From the cell containing the given text, extract its center point as (X, Y) coordinate. 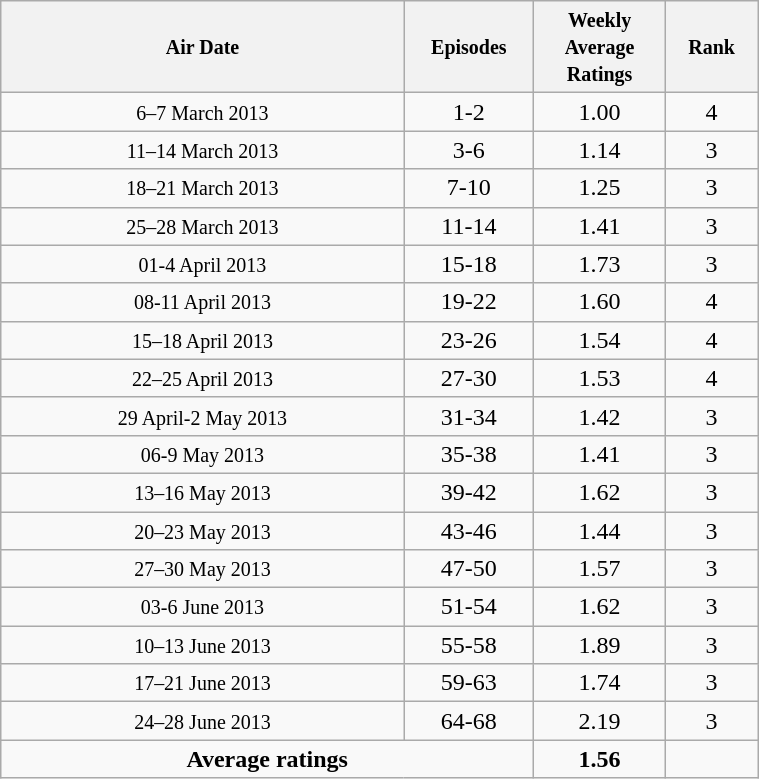
10–13 June 2013 (202, 645)
25–28 March 2013 (202, 226)
39-42 (468, 492)
06-9 May 2013 (202, 454)
1.42 (600, 416)
1.60 (600, 302)
35-38 (468, 454)
6–7 March 2013 (202, 112)
22–25 April 2013 (202, 378)
1.56 (600, 759)
27-30 (468, 378)
59-63 (468, 683)
1.57 (600, 569)
27–30 May 2013 (202, 569)
18–21 March 2013 (202, 188)
13–16 May 2013 (202, 492)
1.89 (600, 645)
Average ratings (268, 759)
15-18 (468, 264)
1-2 (468, 112)
15–18 April 2013 (202, 340)
7-10 (468, 188)
Weekly Average Ratings (600, 47)
1.14 (600, 150)
1.74 (600, 683)
31-34 (468, 416)
03-6 June 2013 (202, 607)
1.25 (600, 188)
51-54 (468, 607)
17–21 June 2013 (202, 683)
08-11 April 2013 (202, 302)
11-14 (468, 226)
11–14 March 2013 (202, 150)
1.73 (600, 264)
2.19 (600, 721)
Air Date (202, 47)
1.54 (600, 340)
1.00 (600, 112)
29 April-2 May 2013 (202, 416)
1.53 (600, 378)
3-6 (468, 150)
Episodes (468, 47)
47-50 (468, 569)
24–28 June 2013 (202, 721)
64-68 (468, 721)
1.44 (600, 531)
Rank (712, 47)
43-46 (468, 531)
55-58 (468, 645)
23-26 (468, 340)
19-22 (468, 302)
20–23 May 2013 (202, 531)
01-4 April 2013 (202, 264)
